Capture the cell that displays the provided text and extract its (x, y) central coordinate. 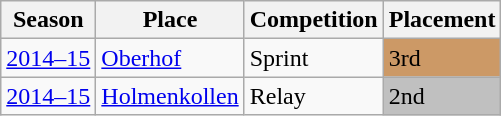
3rd (442, 58)
Relay (314, 96)
Season (48, 20)
2nd (442, 96)
Placement (442, 20)
Oberhof (170, 58)
Sprint (314, 58)
Holmenkollen (170, 96)
Place (170, 20)
Competition (314, 20)
